Capture the cell that displays the provided text and extract its [x, y] central coordinate. 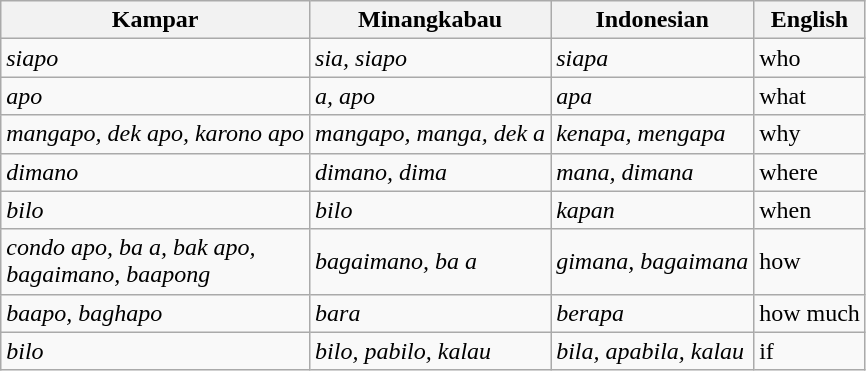
gimana, bagaimana [652, 262]
siapa [652, 58]
mangapo, dek apo, karono apo [156, 134]
condo apo, ba a, bak apo,bagaimano, baapong [156, 262]
apo [156, 96]
siapo [156, 58]
dimano [156, 172]
mangapo, manga, dek a [430, 134]
Minangkabau [430, 20]
berapa [652, 313]
dimano, dima [430, 172]
apa [652, 96]
when [810, 210]
a, apo [430, 96]
bara [430, 313]
kapan [652, 210]
what [810, 96]
sia, siapo [430, 58]
how [810, 262]
bilo, pabilo, kalau [430, 351]
bila, apabila, kalau [652, 351]
who [810, 58]
kenapa, mengapa [652, 134]
where [810, 172]
Kampar [156, 20]
Indonesian [652, 20]
if [810, 351]
mana, dimana [652, 172]
how much [810, 313]
why [810, 134]
bagaimano, ba a [430, 262]
baapo, baghapo [156, 313]
English [810, 20]
